Extract the (X, Y) coordinate from the center of the cell holding the provided text.  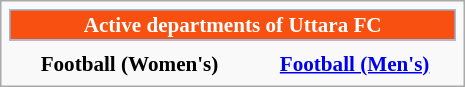
Active departments of Uttara FC (232, 25)
Football (Men's) (354, 63)
Football (Women's) (130, 63)
